Scan for the cell matching the given text and deliver its [X, Y] coordinate at center. 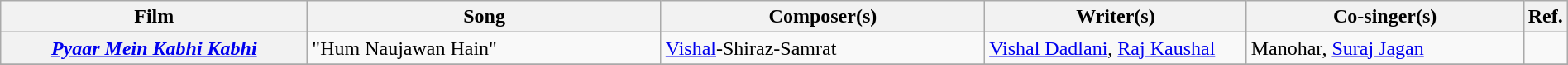
Ref. [1545, 17]
"Hum Naujawan Hain" [485, 48]
Manohar, Suraj Jagan [1384, 48]
Co-singer(s) [1384, 17]
Film [154, 17]
Writer(s) [1116, 17]
Vishal Dadlani, Raj Kaushal [1116, 48]
Pyaar Mein Kabhi Kabhi [154, 48]
Song [485, 17]
Composer(s) [822, 17]
Vishal-Shiraz-Samrat [822, 48]
